Scan for the cell matching the given text and deliver its [x, y] coordinate at center. 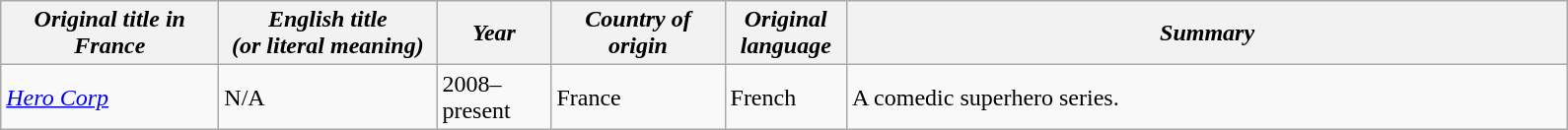
Original language [786, 33]
Year [494, 33]
France [638, 97]
A comedic superhero series. [1207, 97]
English title(or literal meaning) [327, 33]
French [786, 97]
Summary [1207, 33]
Country of origin [638, 33]
Original title in France [110, 33]
N/A [327, 97]
2008–present [494, 97]
Hero Corp [110, 97]
